Return the (X, Y) coordinate for the center point of the cell that contains the specified text.  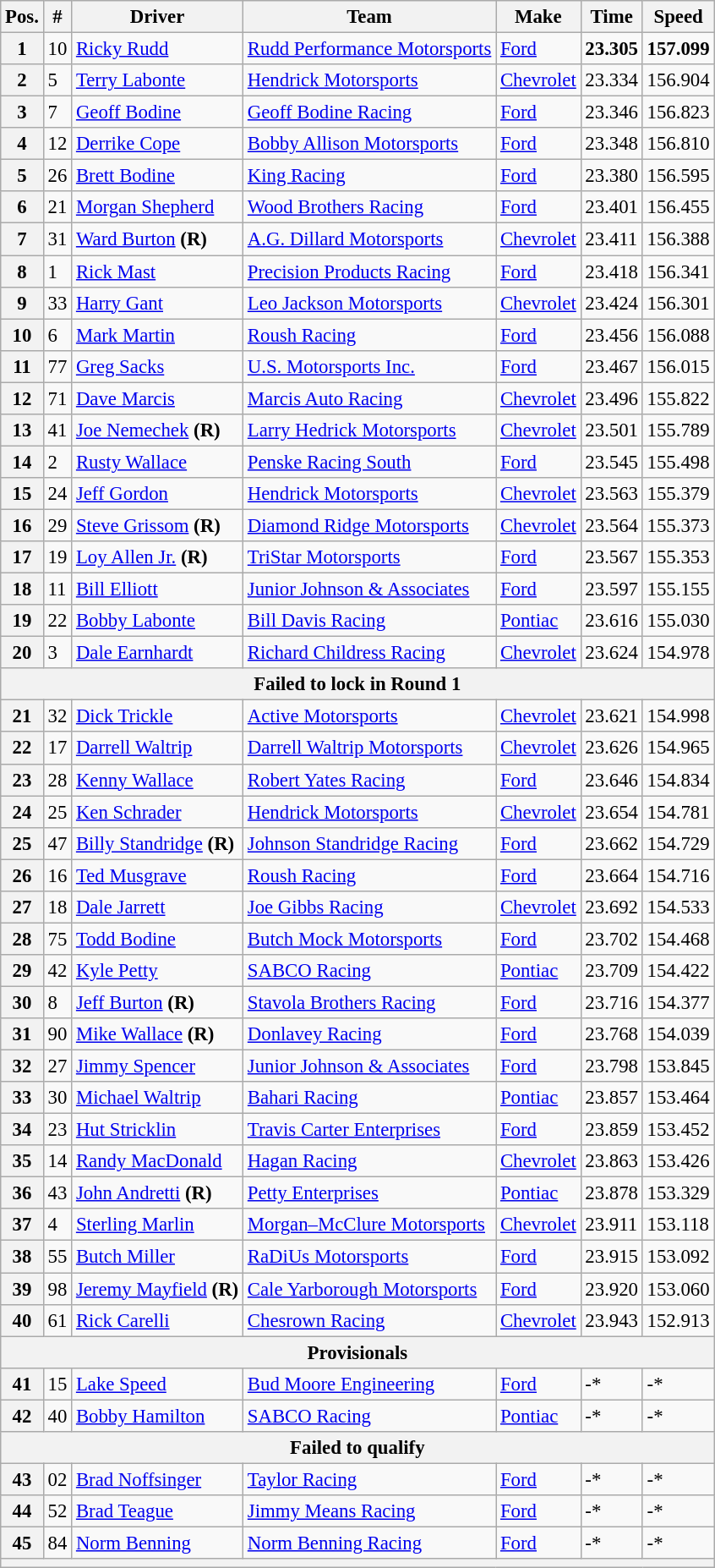
Cale Yarborough Motorsports (370, 1289)
23.334 (612, 80)
156.341 (678, 271)
153.464 (678, 1098)
Marcis Auto Racing (370, 398)
23.401 (612, 207)
Kyle Petty (157, 971)
Rusty Wallace (157, 462)
154.533 (678, 907)
RaDiUs Motorsports (370, 1257)
154.422 (678, 971)
23.709 (612, 971)
Joe Nemechek (R) (157, 430)
155.353 (678, 557)
Jeff Burton (R) (157, 1002)
23.411 (612, 239)
Randy MacDonald (157, 1161)
Norm Benning (157, 1543)
23.943 (612, 1320)
Geoff Bodine Racing (370, 112)
153.452 (678, 1130)
71 (57, 398)
Penske Racing South (370, 462)
155.498 (678, 462)
Dick Trickle (157, 716)
Mark Martin (157, 335)
23.616 (612, 621)
155.379 (678, 494)
Time (612, 17)
Todd Bodine (157, 939)
A.G. Dillard Motorsports (370, 239)
154.729 (678, 843)
Steve Grissom (R) (157, 525)
Jimmy Spencer (157, 1066)
23.857 (612, 1098)
23.878 (612, 1193)
155.789 (678, 430)
Brad Noffsinger (157, 1479)
23.646 (612, 780)
55 (57, 1257)
23.305 (612, 49)
Butch Mock Motorsports (370, 939)
Ted Musgrave (157, 875)
23.654 (612, 812)
Team (370, 17)
98 (57, 1289)
23.564 (612, 525)
Bobby Hamilton (157, 1416)
154.468 (678, 939)
Dale Earnhardt (157, 653)
Kenny Wallace (157, 780)
23.501 (612, 430)
TriStar Motorsports (370, 557)
Provisionals (357, 1352)
38 (22, 1257)
155.373 (678, 525)
Leo Jackson Motorsports (370, 303)
39 (22, 1289)
154.965 (678, 748)
23.597 (612, 589)
153.118 (678, 1225)
Travis Carter Enterprises (370, 1130)
Active Motorsports (370, 716)
John Andretti (R) (157, 1193)
23.621 (612, 716)
23.545 (612, 462)
156.810 (678, 144)
23.692 (612, 907)
Brett Bodine (157, 176)
34 (22, 1130)
155.030 (678, 621)
156.301 (678, 303)
Jeremy Mayfield (R) (157, 1289)
Speed (678, 17)
153.092 (678, 1257)
Larry Hedrick Motorsports (370, 430)
155.155 (678, 589)
Norm Benning Racing (370, 1543)
23.567 (612, 557)
23.859 (612, 1130)
Stavola Brothers Racing (370, 1002)
Petty Enterprises (370, 1193)
Billy Standridge (R) (157, 843)
Brad Teague (157, 1511)
154.781 (678, 812)
Ricky Rudd (157, 49)
23.662 (612, 843)
157.099 (678, 49)
Rick Mast (157, 271)
Loy Allen Jr. (R) (157, 557)
Chesrown Racing (370, 1320)
Geoff Bodine (157, 112)
20 (22, 653)
Rudd Performance Motorsports (370, 49)
Richard Childress Racing (370, 653)
90 (57, 1034)
23.911 (612, 1225)
Bobby Allison Motorsports (370, 144)
9 (22, 303)
23.863 (612, 1161)
154.834 (678, 780)
44 (22, 1511)
Dave Marcis (157, 398)
Jimmy Means Racing (370, 1511)
23.563 (612, 494)
Joe Gibbs Racing (370, 907)
156.088 (678, 335)
35 (22, 1161)
Greg Sacks (157, 366)
156.388 (678, 239)
Jeff Gordon (157, 494)
Johnson Standridge Racing (370, 843)
Rick Carelli (157, 1320)
154.998 (678, 716)
156.595 (678, 176)
Driver (157, 17)
Bobby Labonte (157, 621)
156.015 (678, 366)
23.664 (612, 875)
155.822 (678, 398)
23.768 (612, 1034)
23.467 (612, 366)
23.418 (612, 271)
Butch Miller (157, 1257)
Bill Davis Racing (370, 621)
Ward Burton (R) (157, 239)
23.348 (612, 144)
Pos. (22, 17)
23.920 (612, 1289)
154.978 (678, 653)
37 (22, 1225)
Bahari Racing (370, 1098)
Dale Jarrett (157, 907)
Bud Moore Engineering (370, 1384)
152.913 (678, 1320)
Michael Waltrip (157, 1098)
153.329 (678, 1193)
23.456 (612, 335)
23.626 (612, 748)
23.915 (612, 1257)
156.823 (678, 112)
King Racing (370, 176)
Make (538, 17)
Donlavey Racing (370, 1034)
153.060 (678, 1289)
84 (57, 1543)
23.346 (612, 112)
Morgan–McClure Motorsports (370, 1225)
13 (22, 430)
Failed to lock in Round 1 (357, 684)
23.424 (612, 303)
47 (57, 843)
45 (22, 1543)
Diamond Ridge Motorsports (370, 525)
23.798 (612, 1066)
153.426 (678, 1161)
# (57, 17)
153.845 (678, 1066)
Taylor Racing (370, 1479)
Morgan Shepherd (157, 207)
61 (57, 1320)
156.455 (678, 207)
23.624 (612, 653)
02 (57, 1479)
154.377 (678, 1002)
Lake Speed (157, 1384)
Sterling Marlin (157, 1225)
Wood Brothers Racing (370, 207)
23.380 (612, 176)
75 (57, 939)
23.496 (612, 398)
Harry Gant (157, 303)
Darrell Waltrip Motorsports (370, 748)
U.S. Motorsports Inc. (370, 366)
23.702 (612, 939)
Failed to qualify (357, 1448)
52 (57, 1511)
Hut Stricklin (157, 1130)
Precision Products Racing (370, 271)
Mike Wallace (R) (157, 1034)
Robert Yates Racing (370, 780)
Ken Schrader (157, 812)
Derrike Cope (157, 144)
Darrell Waltrip (157, 748)
156.904 (678, 80)
154.716 (678, 875)
77 (57, 366)
23.716 (612, 1002)
154.039 (678, 1034)
Terry Labonte (157, 80)
36 (22, 1193)
Hagan Racing (370, 1161)
Bill Elliott (157, 589)
